Return the [x, y] coordinate for the center point of the cell that contains the specified text.  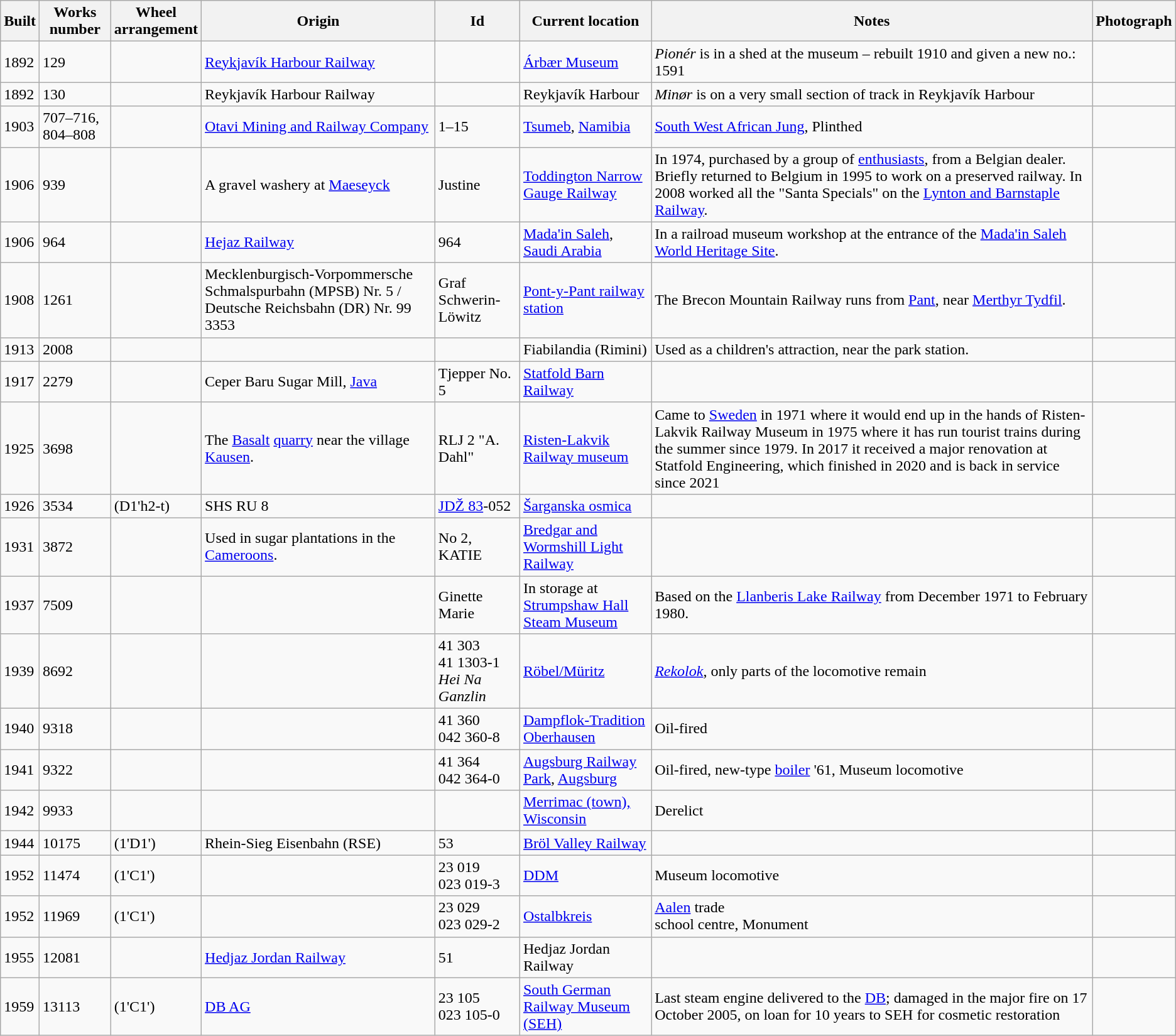
Hejaz Railway [318, 243]
41 360042 360-8 [477, 729]
Used as a children's attraction, near the park station. [872, 349]
Toddington Narrow Gauge Railway [585, 185]
11969 [75, 916]
1261 [75, 300]
1937 [20, 604]
23 105023 105-0 [477, 1006]
Minør is on a very small section of track in Reykjavík Harbour [872, 94]
Merrimac (town), Wisconsin [585, 810]
Otavi Mining and Railway Company [318, 127]
1955 [20, 957]
No 2, KATIE [477, 547]
Justine [477, 185]
1926 [20, 506]
9933 [75, 810]
Fiabilandia (Rimini) [585, 349]
23 029023 029-2 [477, 916]
1–15 [477, 127]
11474 [75, 876]
Mada'in Saleh, Saudi Arabia [585, 243]
Rekolok, only parts of the locomotive remain [872, 671]
9318 [75, 729]
South German Railway Museum (SEH) [585, 1006]
7509 [75, 604]
Tjepper No. 5 [477, 382]
Oil-fired [872, 729]
Built [20, 21]
1940 [20, 729]
Risten-Lakvik Railway museum [585, 448]
Photograph [1134, 21]
1908 [20, 300]
In a railroad museum workshop at the entrance of the Mada'in Saleh World Heritage Site. [872, 243]
Used in sugar plantations in the Cameroons. [318, 547]
41 364042 364-0 [477, 770]
Id [477, 21]
1913 [20, 349]
1917 [20, 382]
130 [75, 94]
Statfold Barn Railway [585, 382]
707–716, 804–808 [75, 127]
Ostalbkreis [585, 916]
3698 [75, 448]
JDŽ 83-052 [477, 506]
Oil-fired, new-type boiler '61, Museum locomotive [872, 770]
Ceper Baru Sugar Mill, Java [318, 382]
1941 [20, 770]
Bröl Valley Railway [585, 843]
1903 [20, 127]
Pont-y-Pant railway station [585, 300]
Rhein-Sieg Eisenbahn (RSE) [318, 843]
Worksnumber [75, 21]
9322 [75, 770]
10175 [75, 843]
12081 [75, 957]
3872 [75, 547]
Röbel/Müritz [585, 671]
2008 [75, 349]
Bredgar and Wormshill Light Railway [585, 547]
The Brecon Mountain Railway runs from Pant, near Merthyr Tydfil. [872, 300]
A gravel washery at Maeseyck [318, 185]
Wheelarrangement [156, 21]
Graf Schwerin-Löwitz [477, 300]
129 [75, 62]
(D1'h2-t) [156, 506]
939 [75, 185]
51 [477, 957]
1925 [20, 448]
Pionér is in a shed at the museum – rebuilt 1910 and given a new no.: 1591 [872, 62]
Šarganska osmica [585, 506]
In storage at Strumpshaw Hall Steam Museum [585, 604]
Reykjavík Harbour [585, 94]
1959 [20, 1006]
The Basalt quarry near the village Kausen. [318, 448]
Current location [585, 21]
RLJ 2 "A. Dahl" [477, 448]
Augsburg Railway Park, Augsburg [585, 770]
South West African Jung, Plinthed [872, 127]
Tsumeb, Namibia [585, 127]
23 019023 019-3 [477, 876]
1942 [20, 810]
Ginette Marie [477, 604]
Last steam engine delivered to the DB; damaged in the major fire on 17 October 2005, on loan for 10 years to SEH for cosmetic restoration [872, 1006]
53 [477, 843]
41 30341 1303-1Hei Na Ganzlin [477, 671]
(1'D1') [156, 843]
Dampflok-Tradition Oberhausen [585, 729]
1931 [20, 547]
1939 [20, 671]
Notes [872, 21]
DB AG [318, 1006]
Mecklenburgisch-Vorpommersche Schmalspurbahn (MPSB) Nr. 5 / Deutsche Reichsbahn (DR) Nr. 99 3353 [318, 300]
SHS RU 8 [318, 506]
Derelict [872, 810]
Museum locomotive [872, 876]
13113 [75, 1006]
2279 [75, 382]
Origin [318, 21]
3534 [75, 506]
8692 [75, 671]
DDM [585, 876]
1944 [20, 843]
Based on the Llanberis Lake Railway from December 1971 to February 1980. [872, 604]
Árbær Museum [585, 62]
Aalen tradeschool centre, Monument [872, 916]
